Capture the cell that displays the provided text and extract its [x, y] central coordinate. 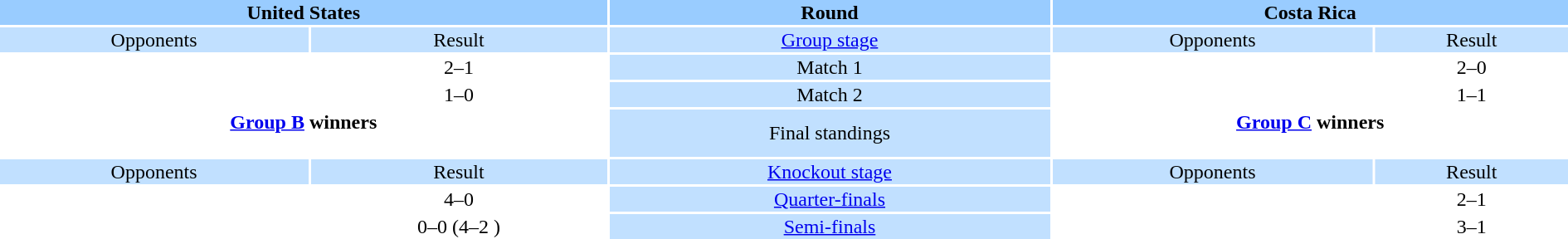
4–0 [458, 199]
Group stage [830, 40]
Round [830, 12]
Group B winners [304, 133]
3–1 [1472, 227]
2–0 [1472, 67]
Knockout stage [830, 172]
Group C winners [1310, 133]
United States [304, 12]
1–0 [458, 95]
Quarter-finals [830, 199]
Costa Rica [1310, 12]
1–1 [1472, 95]
Semi-finals [830, 227]
Match 2 [830, 95]
Final standings [830, 133]
Match 1 [830, 67]
0–0 (4–2 ) [458, 227]
